Return (X, Y) of the center of cell containing provided text 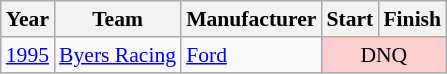
Manufacturer (251, 19)
Byers Racing (118, 55)
Ford (251, 55)
Team (118, 19)
1995 (28, 55)
DNQ (384, 55)
Start (350, 19)
Year (28, 19)
Finish (412, 19)
